Extract the [X, Y] coordinate from the center of the cell holding the provided text.  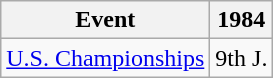
U.S. Championships [106, 58]
Event [106, 20]
1984 [242, 20]
9th J. [242, 58]
